Output the (x, y) coordinate of the center of the cell containing the given text.  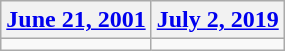
July 2, 2019 (218, 20)
June 21, 2001 (76, 20)
